From the cell containing the given text, extract its center point as [x, y] coordinate. 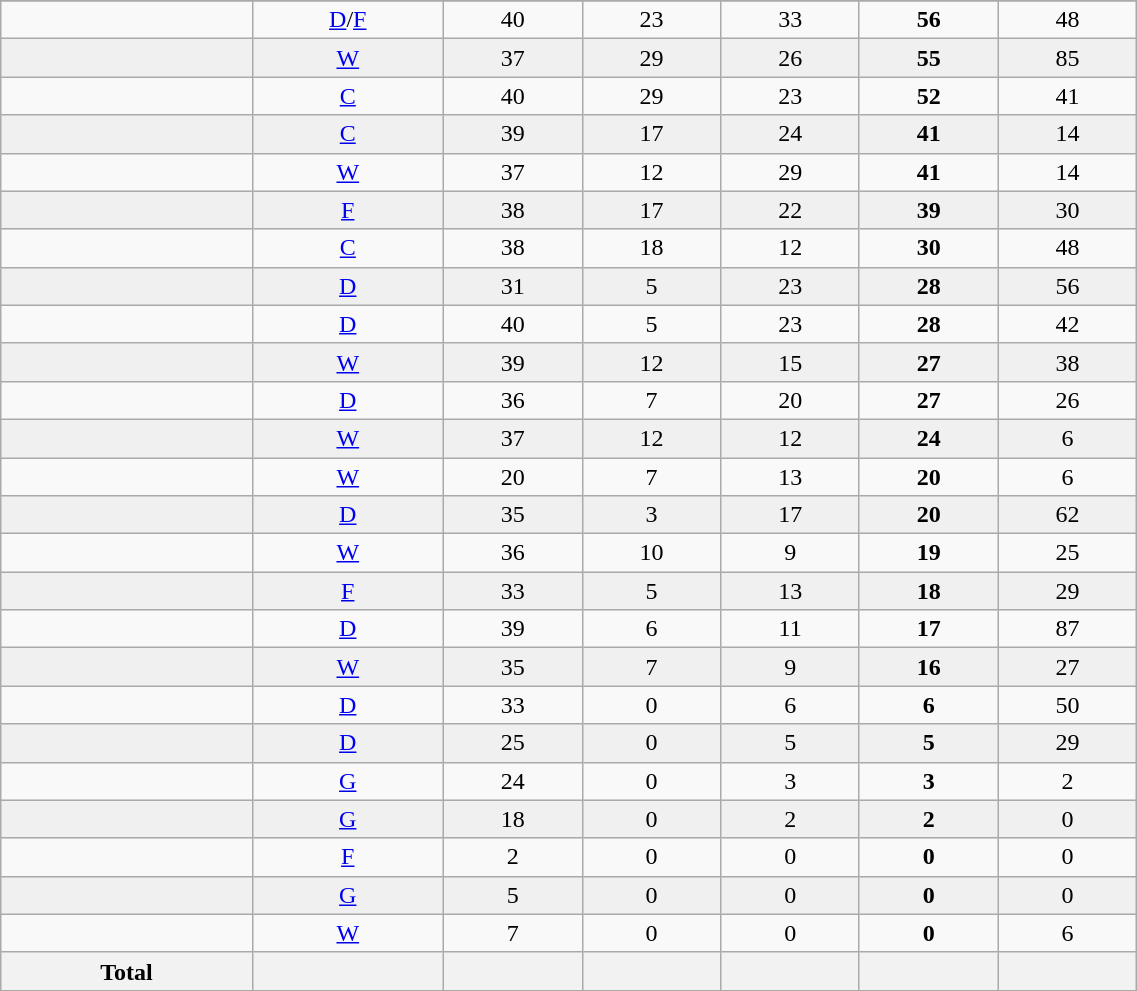
87 [1068, 629]
42 [1068, 324]
31 [514, 286]
15 [790, 362]
52 [928, 96]
19 [928, 553]
D/F [348, 20]
11 [790, 629]
85 [1068, 58]
16 [928, 667]
62 [1068, 515]
50 [1068, 705]
Total [126, 971]
10 [652, 553]
22 [790, 210]
55 [928, 58]
